Find where the given text appears and provide that cell's center as (X, Y) coordinate. 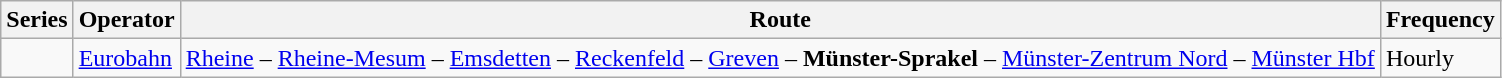
Eurobahn (126, 58)
Hourly (1440, 58)
Route (780, 20)
Series (37, 20)
Rheine – Rheine-Mesum – Emsdetten – Reckenfeld – Greven – Münster-Sprakel – Münster-Zentrum Nord – Münster Hbf (780, 58)
Operator (126, 20)
Frequency (1440, 20)
